Output the [x, y] coordinate of the center of the cell containing the given text.  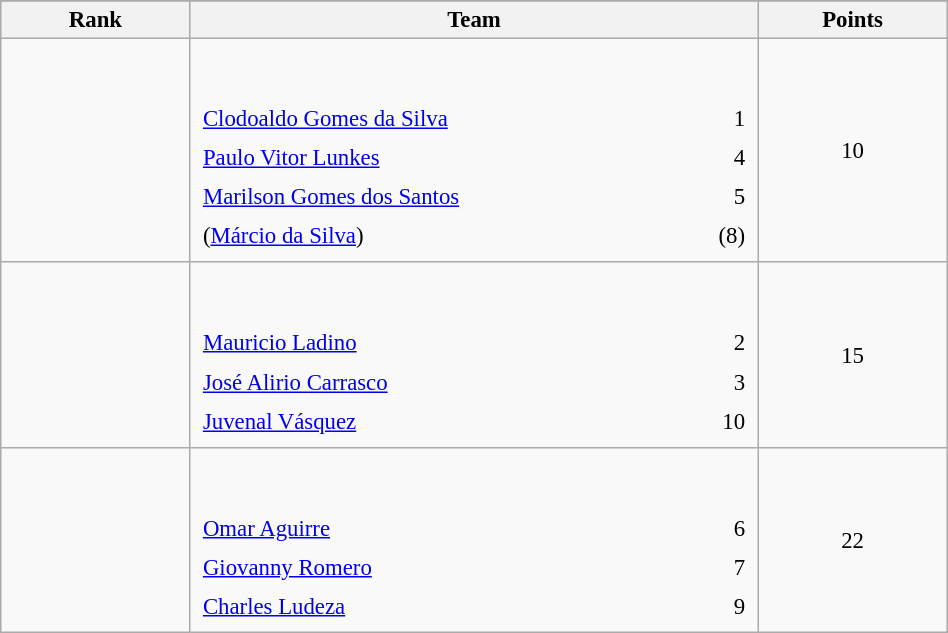
Giovanny Romero [444, 567]
4 [718, 158]
15 [852, 354]
Marilson Gomes dos Santos [440, 197]
Paulo Vitor Lunkes [440, 158]
22 [852, 540]
José Alirio Carrasco [434, 382]
9 [722, 606]
Clodoaldo Gomes da Silva 1 Paulo Vitor Lunkes 4 Marilson Gomes dos Santos 5 (Márcio da Silva) (8) [474, 151]
Omar Aguirre 6 Giovanny Romero 7 Charles Ludeza 9 [474, 540]
6 [722, 528]
Mauricio Ladino [434, 343]
Mauricio Ladino 2 José Alirio Carrasco 3 Juvenal Vásquez 10 [474, 354]
(8) [718, 236]
3 [710, 382]
Team [474, 20]
Omar Aguirre [444, 528]
5 [718, 197]
Points [852, 20]
7 [722, 567]
Clodoaldo Gomes da Silva [440, 119]
2 [710, 343]
1 [718, 119]
Charles Ludeza [444, 606]
Rank [96, 20]
Juvenal Vásquez [434, 421]
(Márcio da Silva) [440, 236]
